From the cell containing the given text, extract its center point as [x, y] coordinate. 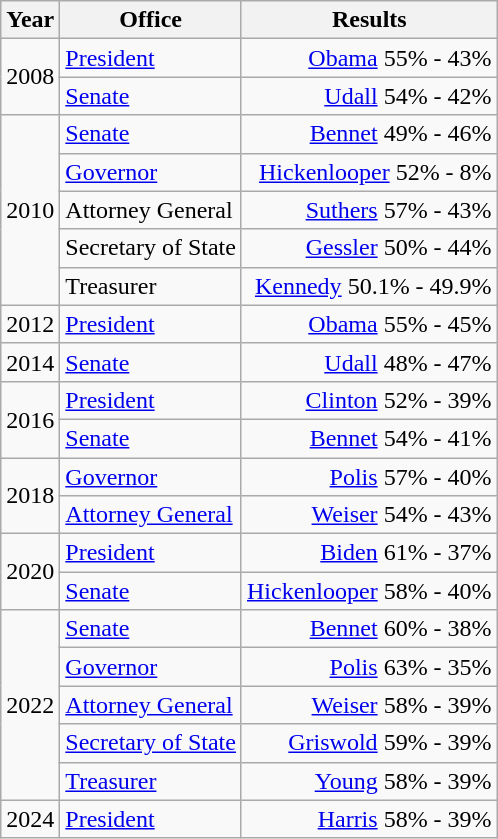
Udall 54% - 42% [369, 96]
Bennet 54% - 41% [369, 438]
Young 58% - 39% [369, 781]
Kennedy 50.1% - 49.9% [369, 286]
2008 [30, 77]
Hickenlooper 52% - 8% [369, 172]
2016 [30, 419]
2020 [30, 572]
Harris 58% - 39% [369, 819]
2024 [30, 819]
Office [151, 20]
Bennet 49% - 46% [369, 134]
Gessler 50% - 44% [369, 248]
Polis 63% - 35% [369, 667]
2022 [30, 705]
Year [30, 20]
Obama 55% - 45% [369, 324]
Hickenlooper 58% - 40% [369, 591]
Biden 61% - 37% [369, 553]
2014 [30, 362]
2018 [30, 496]
Obama 55% - 43% [369, 58]
2010 [30, 210]
Griswold 59% - 39% [369, 743]
Weiser 58% - 39% [369, 705]
Weiser 54% - 43% [369, 515]
Results [369, 20]
Udall 48% - 47% [369, 362]
Polis 57% - 40% [369, 477]
2012 [30, 324]
Clinton 52% - 39% [369, 400]
Suthers 57% - 43% [369, 210]
Bennet 60% - 38% [369, 629]
